Output the [x, y] coordinate of the center of the cell containing the given text.  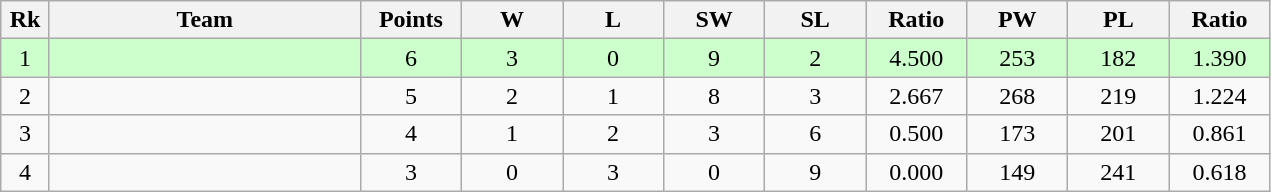
Rk [26, 20]
173 [1018, 134]
0.861 [1220, 134]
219 [1118, 96]
L [612, 20]
PL [1118, 20]
2.667 [916, 96]
149 [1018, 172]
1.390 [1220, 58]
SW [714, 20]
253 [1018, 58]
SL [816, 20]
Team [204, 20]
0.500 [916, 134]
0.618 [1220, 172]
4.500 [916, 58]
0.000 [916, 172]
PW [1018, 20]
Points [410, 20]
W [512, 20]
241 [1118, 172]
5 [410, 96]
8 [714, 96]
182 [1118, 58]
201 [1118, 134]
1.224 [1220, 96]
268 [1018, 96]
